Determine the (x, y) coordinate at the center of the cell enclosing the given text.  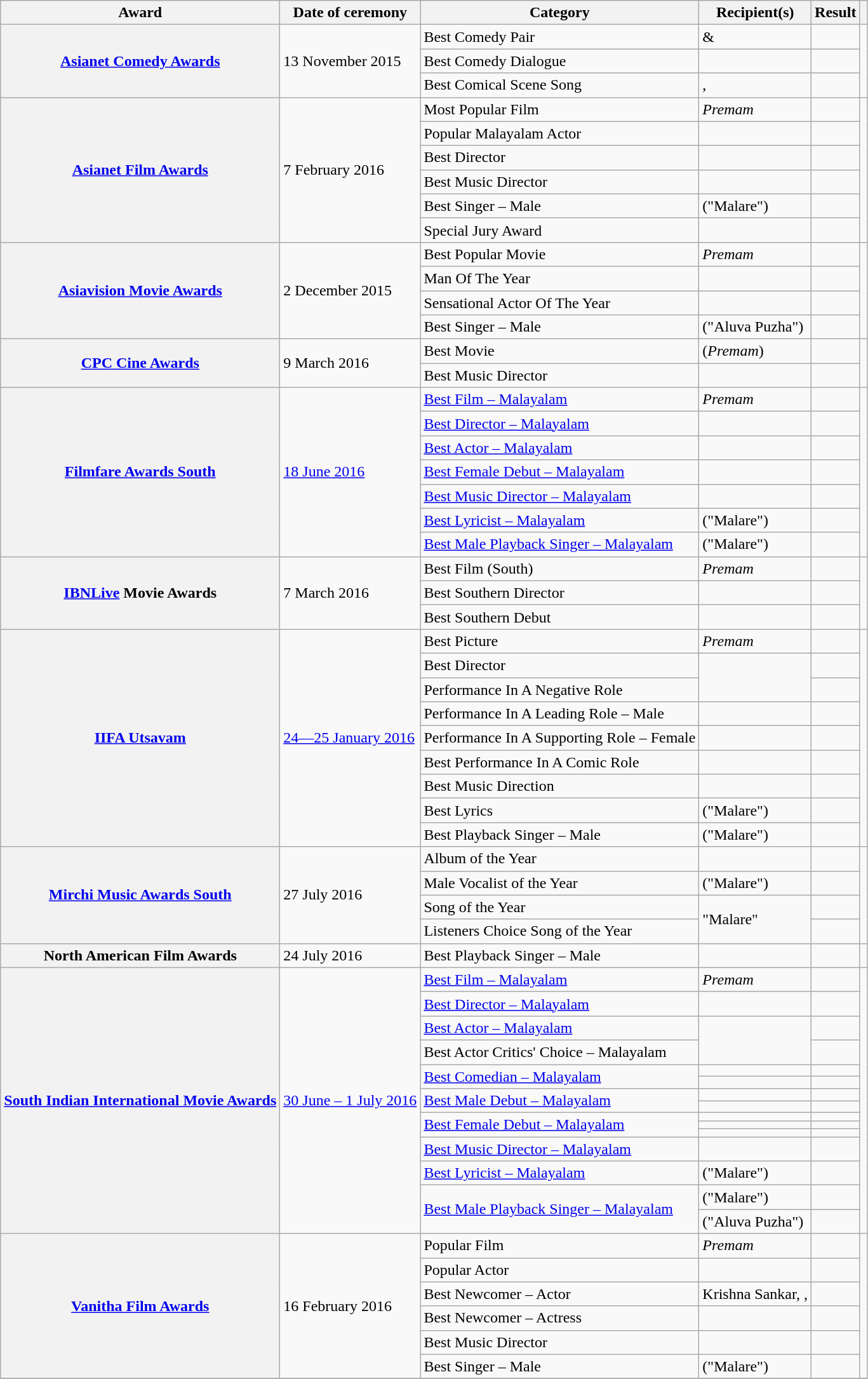
Popular Actor (560, 1270)
7 March 2016 (351, 593)
Best Male Debut – Malayalam (560, 1101)
9 March 2016 (351, 363)
Listeners Choice Song of the Year (560, 931)
Popular Malayalam Actor (560, 133)
18 June 2016 (351, 472)
& (756, 37)
13 November 2015 (351, 61)
Award (140, 13)
Best Movie (560, 351)
Result (836, 13)
Vanitha Film Awards (140, 1306)
24—25 January 2016 (351, 738)
Krishna Sankar, , (756, 1294)
Asiavision Movie Awards (140, 290)
Best Newcomer – Actress (560, 1318)
South Indian International Movie Awards (140, 1100)
Best Southern Debut (560, 617)
Popular Film (560, 1246)
Best Picture (560, 641)
CPC Cine Awards (140, 363)
Best Southern Director (560, 593)
Best Performance In A Comic Role (560, 762)
Best Music Direction (560, 786)
Category (560, 13)
Recipient(s) (756, 13)
Performance In A Supporting Role – Female (560, 738)
Mirchi Music Awards South (140, 895)
Most Popular Film (560, 109)
Album of the Year (560, 859)
Man Of The Year (560, 278)
30 June – 1 July 2016 (351, 1100)
27 July 2016 (351, 895)
Male Vocalist of the Year (560, 883)
Best Comical Scene Song (560, 85)
Asianet Film Awards (140, 170)
Best Film (South) (560, 568)
7 February 2016 (351, 170)
IBNLive Movie Awards (140, 593)
16 February 2016 (351, 1306)
Performance In A Leading Role – Male (560, 714)
"Malare" (756, 919)
Best Comedy Pair (560, 37)
IIFA Utsavam (140, 738)
Performance In A Negative Role (560, 689)
Best Actor Critics' Choice – Malayalam (560, 1052)
Asianet Comedy Awards (140, 61)
24 July 2016 (351, 955)
, (756, 85)
Special Jury Award (560, 230)
Best Popular Movie (560, 254)
Best Comedy Dialogue (560, 61)
Best Newcomer – Actor (560, 1294)
Filmfare Awards South (140, 472)
Date of ceremony (351, 13)
Best Lyrics (560, 811)
Song of the Year (560, 907)
Best Comedian – Malayalam (560, 1077)
Sensational Actor Of The Year (560, 303)
2 December 2015 (351, 290)
North American Film Awards (140, 955)
(Premam) (756, 351)
